Determine the (x, y) coordinate at the center of the cell enclosing the given text.  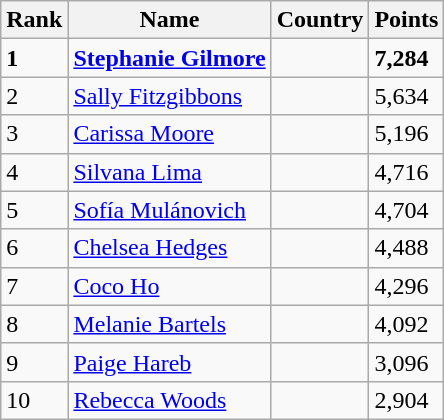
3,096 (406, 362)
Coco Ho (170, 286)
Silvana Lima (170, 172)
5,634 (406, 96)
Chelsea Hedges (170, 248)
3 (34, 134)
10 (34, 400)
9 (34, 362)
Rebecca Woods (170, 400)
7,284 (406, 58)
Carissa Moore (170, 134)
Stephanie Gilmore (170, 58)
4,704 (406, 210)
Country (320, 20)
Points (406, 20)
Rank (34, 20)
5,196 (406, 134)
2 (34, 96)
4,092 (406, 324)
Melanie Bartels (170, 324)
4,716 (406, 172)
Sally Fitzgibbons (170, 96)
4,488 (406, 248)
Sofía Mulánovich (170, 210)
Paige Hareb (170, 362)
7 (34, 286)
4,296 (406, 286)
8 (34, 324)
6 (34, 248)
1 (34, 58)
4 (34, 172)
5 (34, 210)
Name (170, 20)
2,904 (406, 400)
